From the cell containing the given text, extract its center point as [x, y] coordinate. 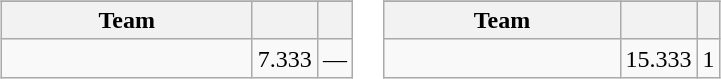
15.333 [658, 58]
— [334, 58]
7.333 [284, 58]
1 [708, 58]
